Search for the cell housing the specified text and yield its [X, Y] center coordinate. 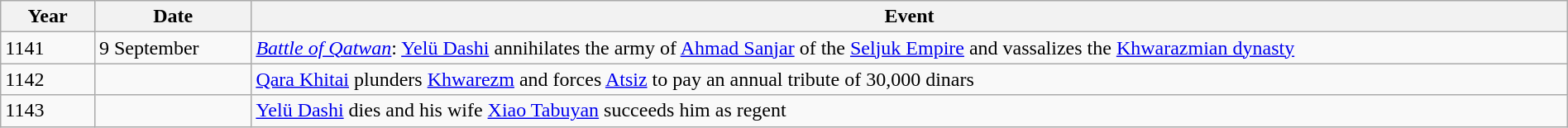
1143 [48, 111]
1141 [48, 48]
Qara Khitai plunders Khwarezm and forces Atsiz to pay an annual tribute of 30,000 dinars [910, 79]
9 September [172, 48]
Event [910, 17]
1142 [48, 79]
Yelü Dashi dies and his wife Xiao Tabuyan succeeds him as regent [910, 111]
Battle of Qatwan: Yelü Dashi annihilates the army of Ahmad Sanjar of the Seljuk Empire and vassalizes the Khwarazmian dynasty [910, 48]
Year [48, 17]
Date [172, 17]
